Capture the cell that displays the provided text and extract its (x, y) central coordinate. 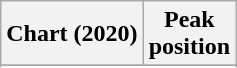
Chart (2020) (72, 34)
Peakposition (189, 34)
